Capture the cell that displays the provided text and extract its [x, y] central coordinate. 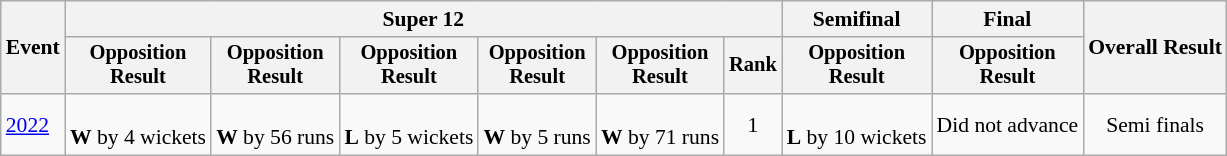
Did not advance [1008, 124]
W by 56 runs [275, 124]
W by 5 runs [536, 124]
Super 12 [424, 19]
Final [1008, 19]
W by 71 runs [660, 124]
Rank [753, 66]
1 [753, 124]
Semifinal [857, 19]
W by 4 wickets [138, 124]
Semi finals [1155, 124]
L by 10 wickets [857, 124]
Event [33, 48]
Overall Result [1155, 48]
L by 5 wickets [408, 124]
2022 [33, 124]
